Capture the cell that displays the provided text and extract its (X, Y) central coordinate. 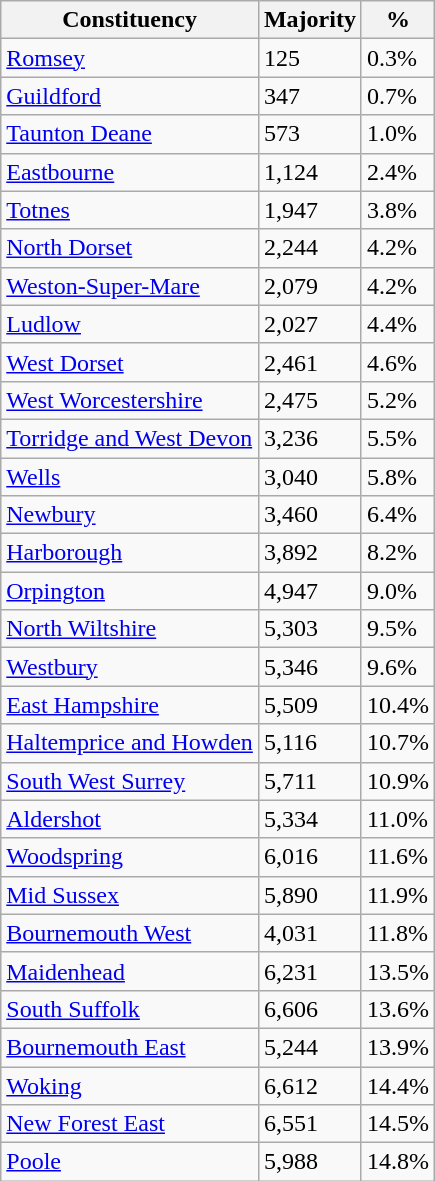
6,606 (310, 1009)
Guildford (130, 96)
6,612 (310, 1085)
Weston-Super-Mare (130, 286)
4,947 (310, 591)
2,461 (310, 362)
3,460 (310, 515)
3,040 (310, 477)
Mid Sussex (130, 895)
4.4% (398, 324)
8.2% (398, 553)
5,244 (310, 1047)
West Worcestershire (130, 400)
Maidenhead (130, 971)
Westbury (130, 667)
6,231 (310, 971)
10.7% (398, 743)
North Wiltshire (130, 629)
2.4% (398, 172)
New Forest East (130, 1124)
6,551 (310, 1124)
Bournemouth East (130, 1047)
2,079 (310, 286)
14.4% (398, 1085)
6,016 (310, 857)
East Hampshire (130, 705)
11.0% (398, 819)
1.0% (398, 134)
Bournemouth West (130, 933)
North Dorset (130, 248)
Wells (130, 477)
5,334 (310, 819)
South West Surrey (130, 781)
Romsey (130, 58)
13.6% (398, 1009)
14.8% (398, 1162)
Torridge and West Devon (130, 438)
0.7% (398, 96)
Majority (310, 20)
Aldershot (130, 819)
Taunton Deane (130, 134)
5,116 (310, 743)
1,947 (310, 210)
11.6% (398, 857)
9.6% (398, 667)
2,027 (310, 324)
10.9% (398, 781)
125 (310, 58)
5,890 (310, 895)
Newbury (130, 515)
10.4% (398, 705)
573 (310, 134)
Harborough (130, 553)
2,475 (310, 400)
1,124 (310, 172)
13.5% (398, 971)
5.5% (398, 438)
Constituency (130, 20)
5,509 (310, 705)
6.4% (398, 515)
South Suffolk (130, 1009)
Orpington (130, 591)
11.9% (398, 895)
Poole (130, 1162)
% (398, 20)
9.5% (398, 629)
5,988 (310, 1162)
4,031 (310, 933)
0.3% (398, 58)
13.9% (398, 1047)
2,244 (310, 248)
4.6% (398, 362)
11.8% (398, 933)
Ludlow (130, 324)
347 (310, 96)
West Dorset (130, 362)
5.2% (398, 400)
5.8% (398, 477)
9.0% (398, 591)
Totnes (130, 210)
5,303 (310, 629)
3,892 (310, 553)
5,711 (310, 781)
3,236 (310, 438)
14.5% (398, 1124)
Woking (130, 1085)
3.8% (398, 210)
Haltemprice and Howden (130, 743)
5,346 (310, 667)
Woodspring (130, 857)
Eastbourne (130, 172)
